Provide the [X, Y] coordinate of the cell's center where the given text is located.  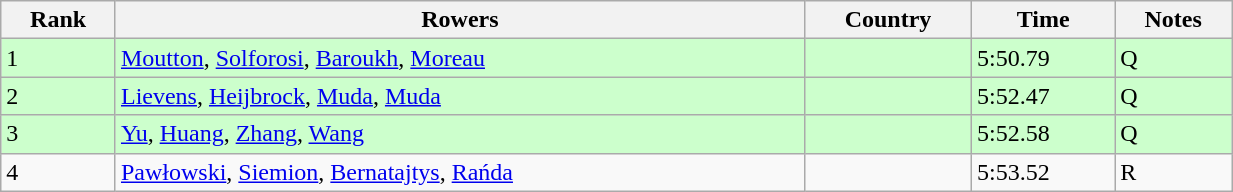
3 [58, 134]
Time [1044, 20]
2 [58, 96]
4 [58, 172]
5:52.47 [1044, 96]
1 [58, 58]
R [1174, 172]
5:50.79 [1044, 58]
Notes [1174, 20]
Pawłowski, Siemion, Bernatajtys, Rańda [460, 172]
Lievens, Heijbrock, Muda, Muda [460, 96]
Rowers [460, 20]
Yu, Huang, Zhang, Wang [460, 134]
Moutton, Solforosi, Baroukh, Moreau [460, 58]
Rank [58, 20]
5:53.52 [1044, 172]
Country [888, 20]
5:52.58 [1044, 134]
